Determine the (x, y) coordinate at the center of the cell enclosing the given text.  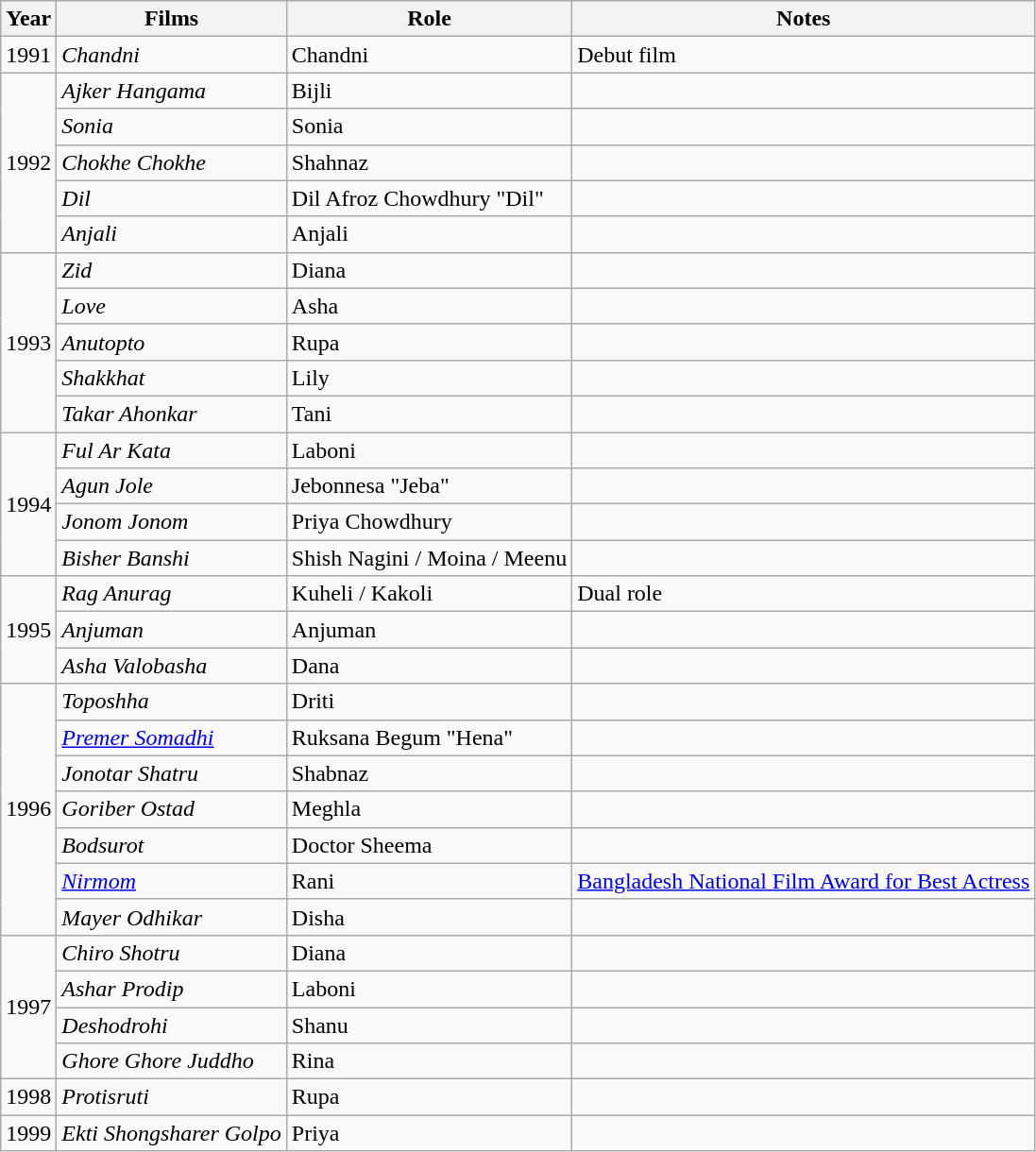
1996 (28, 809)
Ekti Shongsharer Golpo (172, 1133)
Chiro Shotru (172, 953)
Zid (172, 270)
Chokhe Chokhe (172, 162)
1999 (28, 1133)
Ful Ar Kata (172, 450)
Tani (429, 414)
Ajker Hangama (172, 91)
Dil (172, 198)
1995 (28, 630)
Ashar Prodip (172, 989)
Shanu (429, 1025)
Ruksana Begum "Hena" (429, 737)
Nirmom (172, 881)
Bijli (429, 91)
Mayer Odhikar (172, 917)
Bisher Banshi (172, 558)
1998 (28, 1097)
Asha (429, 306)
Jonotar Shatru (172, 773)
Lily (429, 378)
Agun Jole (172, 486)
Priya Chowdhury (429, 522)
Jonom Jonom (172, 522)
Kuheli / Kakoli (429, 594)
Notes (804, 19)
Toposhha (172, 702)
1994 (28, 504)
1997 (28, 1007)
1991 (28, 55)
Rina (429, 1061)
Shakkhat (172, 378)
Bangladesh National Film Award for Best Actress (804, 881)
Rani (429, 881)
Shish Nagini / Moina / Meenu (429, 558)
Year (28, 19)
Dual role (804, 594)
Protisruti (172, 1097)
Priya (429, 1133)
Disha (429, 917)
Asha Valobasha (172, 666)
Goriber Ostad (172, 809)
1992 (28, 162)
Dana (429, 666)
Ghore Ghore Juddho (172, 1061)
Shahnaz (429, 162)
Meghla (429, 809)
Debut film (804, 55)
Doctor Sheema (429, 845)
Shabnaz (429, 773)
Role (429, 19)
Rag Anurag (172, 594)
Premer Somadhi (172, 737)
1993 (28, 342)
Dil Afroz Chowdhury "Dil" (429, 198)
Jebonnesa "Jeba" (429, 486)
Films (172, 19)
Deshodrohi (172, 1025)
Takar Ahonkar (172, 414)
Love (172, 306)
Anutopto (172, 342)
Driti (429, 702)
Bodsurot (172, 845)
